Return the (x, y) coordinate for the center point of the cell that contains the specified text.  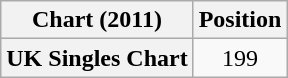
Position (240, 20)
UK Singles Chart (97, 58)
199 (240, 58)
Chart (2011) (97, 20)
